For the text-containing cell, return its midpoint in [X, Y] coordinate format. 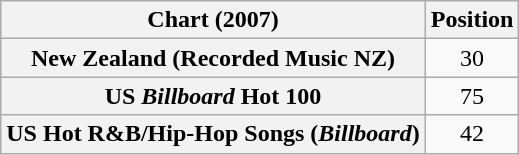
New Zealand (Recorded Music NZ) [213, 58]
Position [472, 20]
42 [472, 134]
Chart (2007) [213, 20]
30 [472, 58]
US Billboard Hot 100 [213, 96]
75 [472, 96]
US Hot R&B/Hip-Hop Songs (Billboard) [213, 134]
